From the cell containing the given text, extract its center point as (x, y) coordinate. 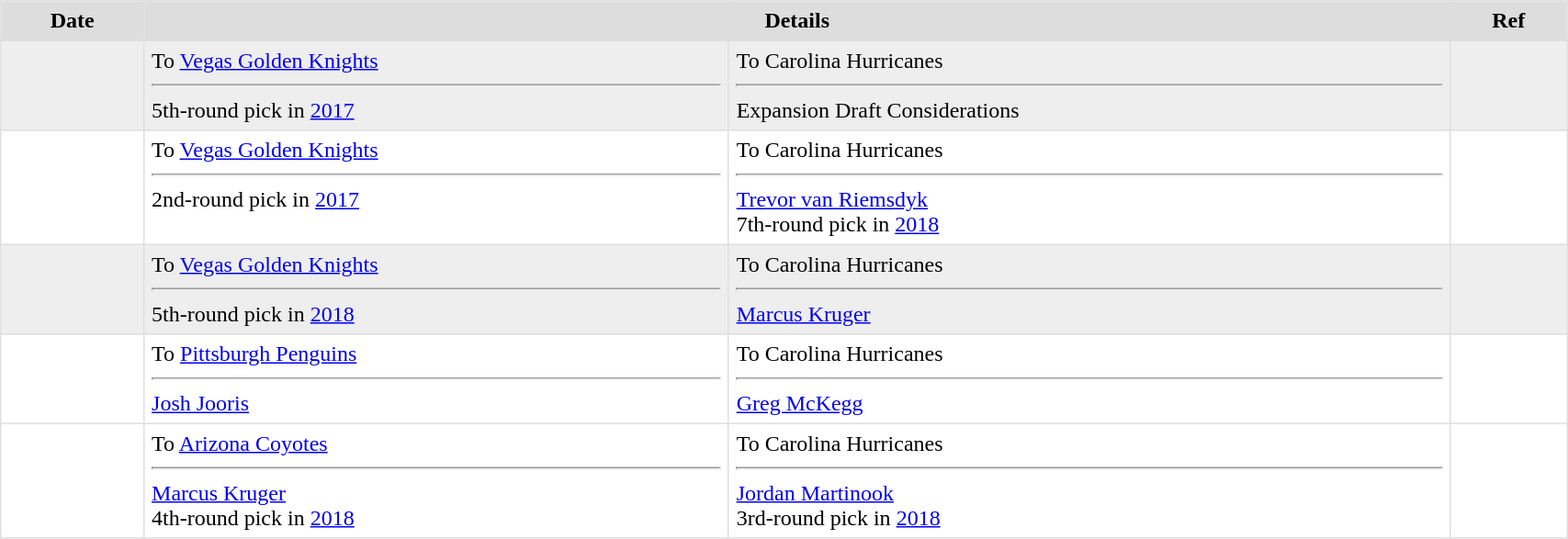
Date (73, 21)
To Vegas Golden Knights5th-round pick in 2018 (437, 289)
To Arizona CoyotesMarcus Kruger4th-round pick in 2018 (437, 480)
Ref (1508, 21)
To Vegas Golden Knights5th-round pick in 2017 (437, 85)
To Vegas Golden Knights2nd-round pick in 2017 (437, 187)
To Pittsburgh PenguinsJosh Jooris (437, 379)
Details (797, 21)
To Carolina HurricanesMarcus Kruger (1089, 289)
To Carolina HurricanesJordan Martinook3rd-round pick in 2018 (1089, 480)
To Carolina HurricanesExpansion Draft Considerations (1089, 85)
To Carolina HurricanesGreg McKegg (1089, 379)
To Carolina HurricanesTrevor van Riemsdyk7th-round pick in 2018 (1089, 187)
